Find where the given text appears and provide that cell's center as (x, y) coordinate. 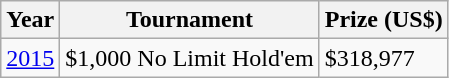
Tournament (190, 20)
$1,000 No Limit Hold'em (190, 58)
Prize (US$) (384, 20)
2015 (30, 58)
$318,977 (384, 58)
Year (30, 20)
